Scan for the cell matching the given text and deliver its (X, Y) coordinate at center. 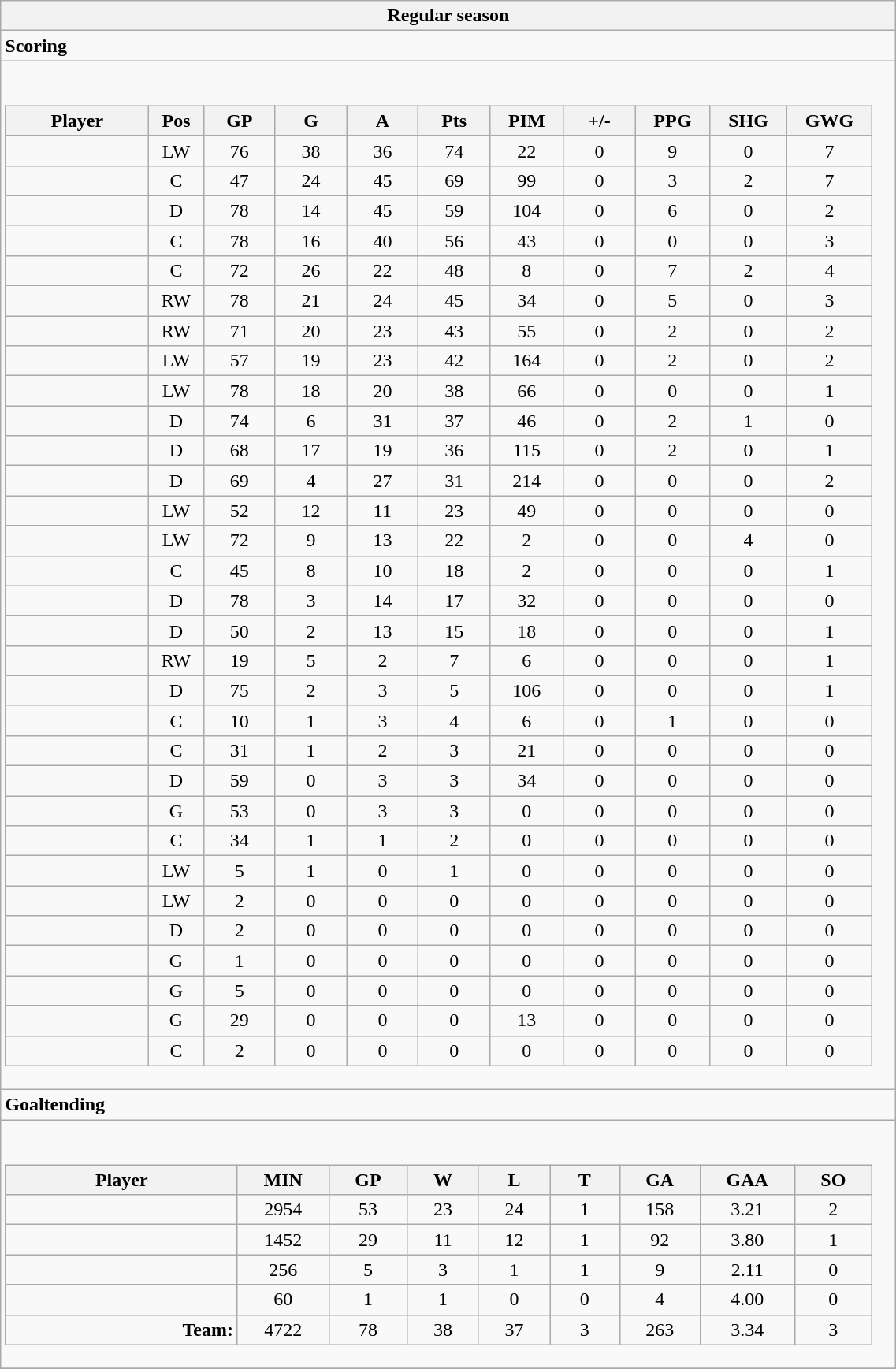
3.21 (747, 1210)
SO (833, 1180)
W (443, 1180)
104 (527, 210)
Goaltending (448, 1104)
42 (454, 361)
106 (527, 690)
49 (527, 511)
3.34 (747, 1330)
Scoring (448, 46)
158 (660, 1210)
66 (527, 391)
92 (660, 1240)
47 (240, 180)
164 (527, 361)
2954 (283, 1210)
46 (527, 421)
55 (527, 331)
214 (527, 481)
48 (454, 270)
4.00 (747, 1300)
68 (240, 451)
MIN (283, 1180)
99 (527, 180)
A (383, 121)
GA (660, 1180)
2.11 (747, 1270)
T (585, 1180)
263 (660, 1330)
60 (283, 1300)
76 (240, 151)
57 (240, 361)
Team: (121, 1330)
50 (240, 631)
71 (240, 331)
3.80 (747, 1240)
4722 (283, 1330)
40 (383, 240)
256 (283, 1270)
56 (454, 240)
32 (527, 601)
Pos (177, 121)
SHG (749, 121)
16 (310, 240)
Regular season (448, 16)
27 (383, 481)
GAA (747, 1180)
1452 (283, 1240)
L (514, 1180)
15 (454, 631)
115 (527, 451)
52 (240, 511)
Pts (454, 121)
PIM (527, 121)
PPG (673, 121)
75 (240, 690)
GWG (829, 121)
26 (310, 270)
+/- (599, 121)
